Output the [X, Y] coordinate of the center of the cell containing the given text.  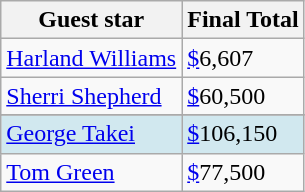
George Takei [92, 134]
Harland Williams [92, 58]
$60,500 [243, 96]
Sherri Shepherd [92, 96]
$77,500 [243, 172]
$106,150 [243, 134]
Guest star [92, 20]
Tom Green [92, 172]
Final Total [243, 20]
$6,607 [243, 58]
